Locate the cell with the specified text and output its (x, y) center coordinate. 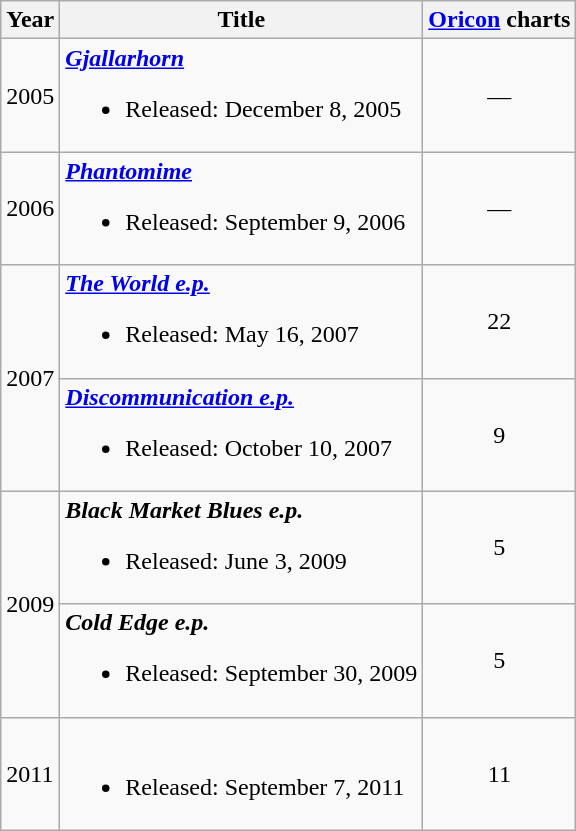
2007 (30, 378)
2006 (30, 208)
9 (500, 434)
Cold Edge e.p.Released: September 30, 2009 (242, 660)
11 (500, 774)
GjallarhornReleased: December 8, 2005 (242, 96)
Year (30, 20)
The World e.p.Released: May 16, 2007 (242, 322)
2005 (30, 96)
22 (500, 322)
Title (242, 20)
2009 (30, 604)
Black Market Blues e.p.Released: June 3, 2009 (242, 548)
2011 (30, 774)
PhantomimeReleased: September 9, 2006 (242, 208)
Discommunication e.p.Released: October 10, 2007 (242, 434)
Oricon charts (500, 20)
Released: September 7, 2011 (242, 774)
